Find where the given text appears and provide that cell's center as [X, Y] coordinate. 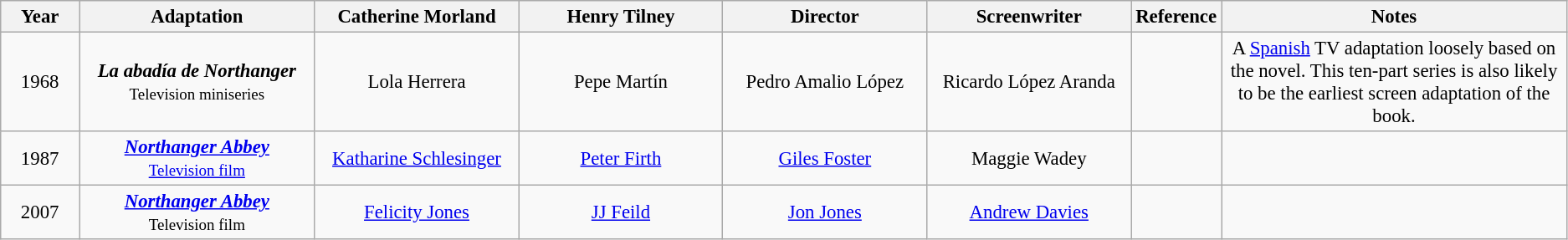
Year [40, 17]
Jon Jones [825, 212]
Director [825, 17]
Andrew Davies [1029, 212]
Maggie Wadey [1029, 159]
Katharine Schlesinger [417, 159]
Peter Firth [621, 159]
La abadía de NorthangerTelevision miniseries [197, 82]
JJ Feild [621, 212]
Pedro Amalio López [825, 82]
1987 [40, 159]
A Spanish TV adaptation loosely based on the novel. This ten-part series is also likely to be the earliest screen adaptation of the book. [1394, 82]
Screenwriter [1029, 17]
Reference [1176, 17]
Adaptation [197, 17]
Pepe Martín [621, 82]
Lola Herrera [417, 82]
1968 [40, 82]
Notes [1394, 17]
Felicity Jones [417, 212]
Giles Foster [825, 159]
Ricardo López Aranda [1029, 82]
2007 [40, 212]
Henry Tilney [621, 17]
Catherine Morland [417, 17]
